Return the (x, y) coordinate for the center point of the cell that contains the specified text.  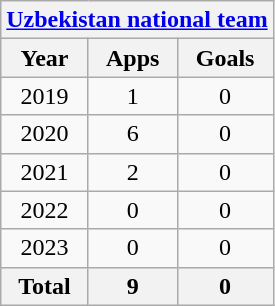
Apps (132, 58)
2021 (45, 172)
9 (132, 286)
Uzbekistan national team (137, 20)
Year (45, 58)
2023 (45, 248)
1 (132, 96)
Total (45, 286)
Goals (225, 58)
2019 (45, 96)
2022 (45, 210)
2020 (45, 134)
2 (132, 172)
6 (132, 134)
